Capture the cell that displays the provided text and extract its [X, Y] central coordinate. 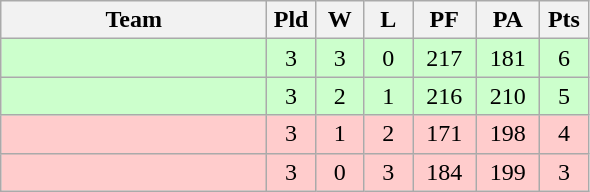
210 [508, 96]
Team [134, 20]
171 [444, 134]
184 [444, 172]
PA [508, 20]
Pld [292, 20]
6 [564, 58]
198 [508, 134]
L [388, 20]
Pts [564, 20]
W [340, 20]
5 [564, 96]
4 [564, 134]
199 [508, 172]
181 [508, 58]
217 [444, 58]
216 [444, 96]
PF [444, 20]
